Determine the [X, Y] coordinate at the center of the cell enclosing the given text.  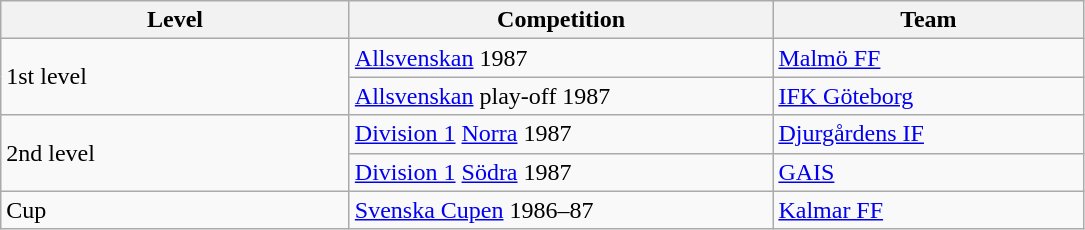
Competition [561, 20]
Svenska Cupen 1986–87 [561, 210]
Division 1 Södra 1987 [561, 172]
Allsvenskan 1987 [561, 58]
2nd level [176, 153]
IFK Göteborg [928, 96]
Allsvenskan play-off 1987 [561, 96]
Level [176, 20]
Malmö FF [928, 58]
Team [928, 20]
GAIS [928, 172]
Division 1 Norra 1987 [561, 134]
Kalmar FF [928, 210]
1st level [176, 77]
Cup [176, 210]
Djurgårdens IF [928, 134]
